Output the (X, Y) coordinate of the center of the cell containing the given text.  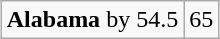
65 (202, 19)
Alabama by 54.5 (92, 19)
